Scan for the cell matching the given text and deliver its [X, Y] coordinate at center. 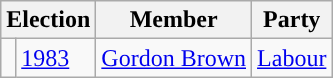
Party [292, 20]
Labour [292, 58]
Gordon Brown [174, 58]
1983 [56, 58]
Member [174, 20]
Election [48, 20]
